For the text-containing cell, return its midpoint in (x, y) coordinate format. 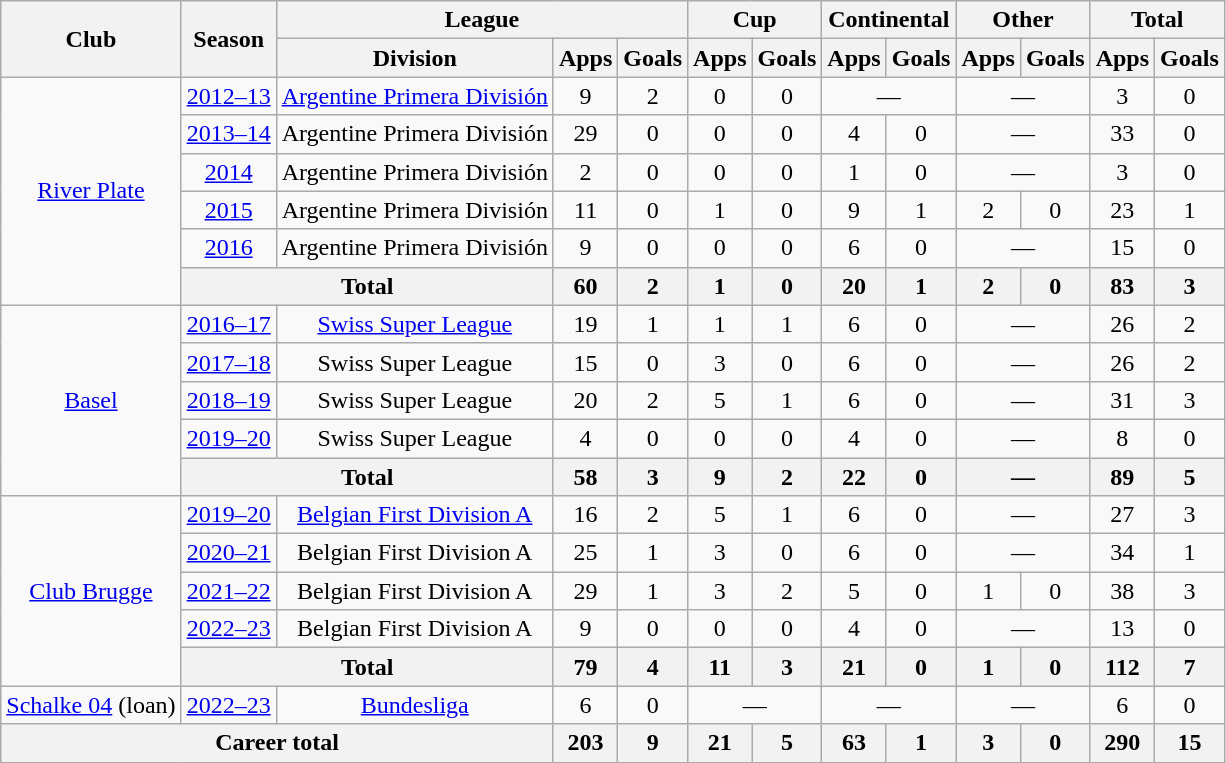
2018–19 (228, 400)
58 (585, 477)
2012–13 (228, 96)
2015 (228, 210)
79 (585, 667)
112 (1122, 667)
Cup (755, 20)
2014 (228, 172)
2020–21 (228, 553)
Season (228, 39)
Other (1023, 20)
7 (1190, 667)
22 (854, 477)
8 (1122, 438)
27 (1122, 515)
25 (585, 553)
16 (585, 515)
13 (1122, 629)
290 (1122, 743)
League (482, 20)
Division (414, 58)
Career total (278, 743)
31 (1122, 400)
203 (585, 743)
Basel (91, 400)
38 (1122, 591)
23 (1122, 210)
19 (585, 324)
2016 (228, 248)
60 (585, 286)
2017–18 (228, 362)
Bundesliga (414, 705)
2021–22 (228, 591)
89 (1122, 477)
2016–17 (228, 324)
34 (1122, 553)
Club Brugge (91, 591)
33 (1122, 134)
Schalke 04 (loan) (91, 705)
Club (91, 39)
2013–14 (228, 134)
River Plate (91, 191)
Continental (889, 20)
83 (1122, 286)
63 (854, 743)
